Return [X, Y] of the center of cell containing provided text 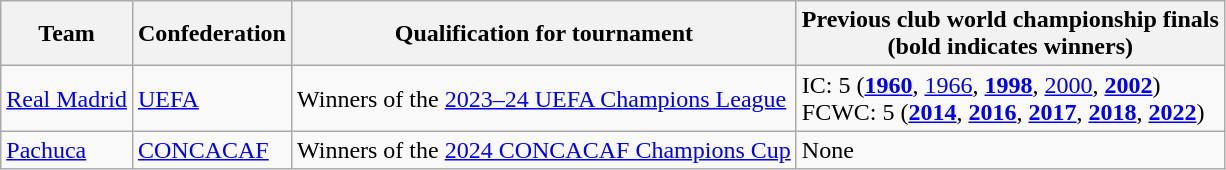
Winners of the 2023–24 UEFA Champions League [544, 98]
Winners of the 2024 CONCACAF Champions Cup [544, 150]
IC: 5 (1960, 1966, 1998, 2000, 2002)FCWC: 5 (2014, 2016, 2017, 2018, 2022) [1010, 98]
CONCACAF [212, 150]
Confederation [212, 34]
None [1010, 150]
Pachuca [67, 150]
Real Madrid [67, 98]
Qualification for tournament [544, 34]
Team [67, 34]
UEFA [212, 98]
Previous club world championship finals(bold indicates winners) [1010, 34]
